Find where the given text appears and provide that cell's center as [x, y] coordinate. 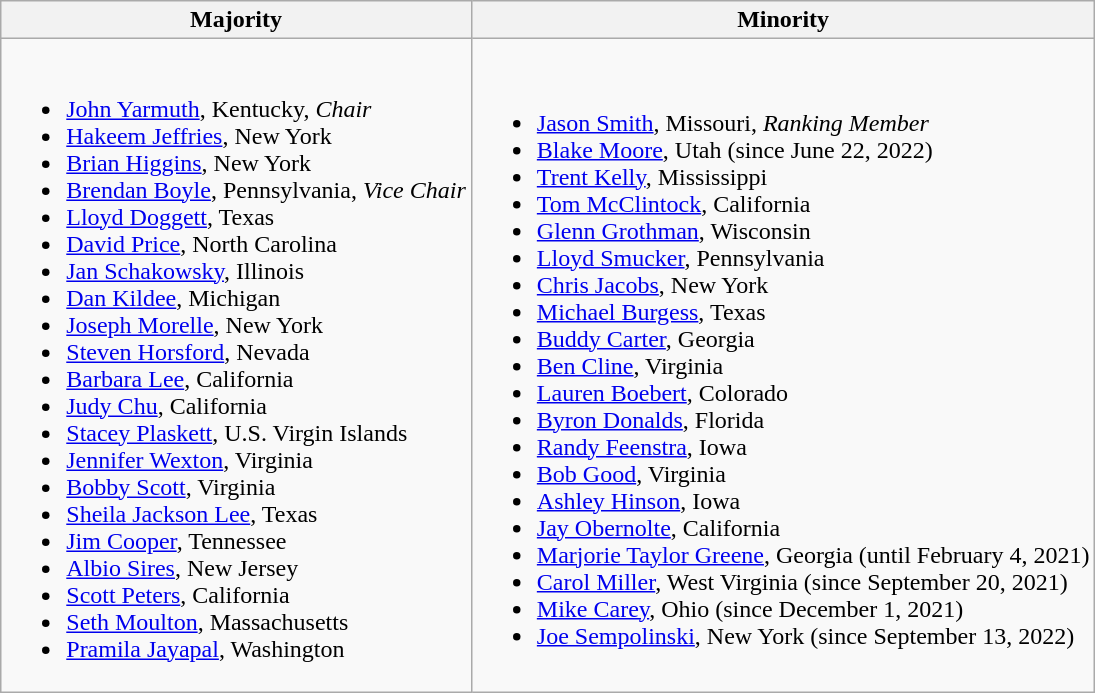
Minority [783, 20]
Majority [236, 20]
